Scan for the cell matching the given text and deliver its [X, Y] coordinate at center. 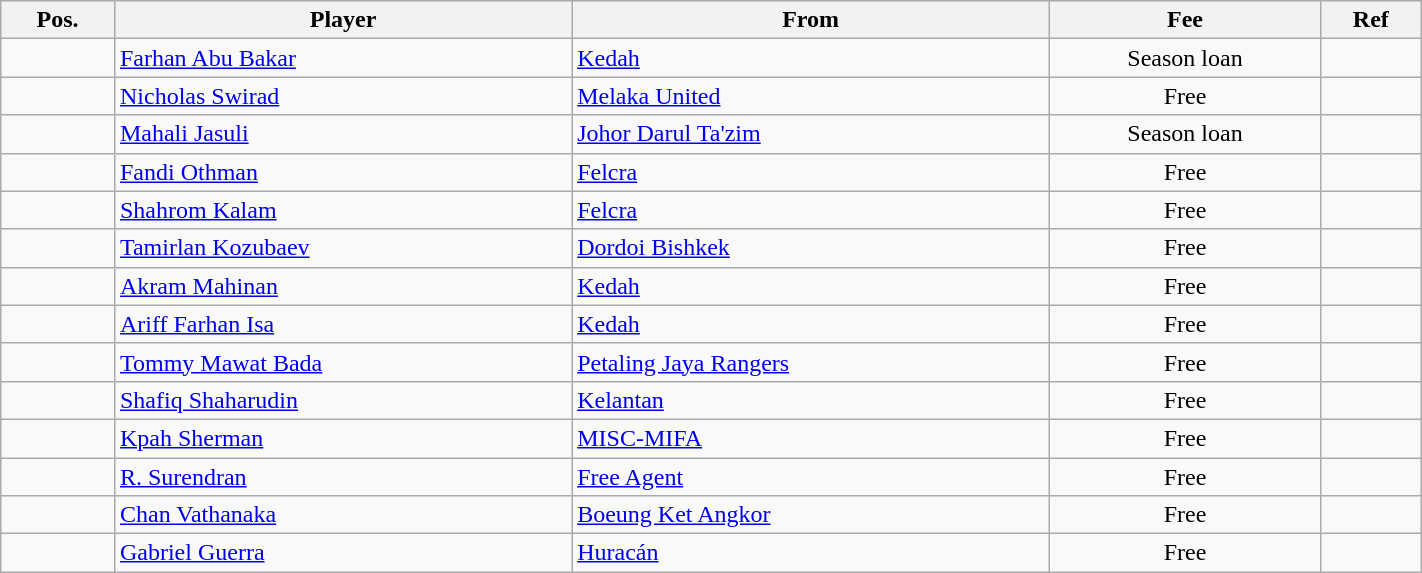
Shahrom Kalam [342, 210]
Pos. [58, 20]
Huracán [811, 553]
Shafiq Shaharudin [342, 400]
Tommy Mawat Bada [342, 362]
From [811, 20]
Tamirlan Kozubaev [342, 248]
Kpah Sherman [342, 438]
Kelantan [811, 400]
Free Agent [811, 477]
Boeung Ket Angkor [811, 515]
Fee [1186, 20]
R. Surendran [342, 477]
Ariff Farhan Isa [342, 324]
Chan Vathanaka [342, 515]
Player [342, 20]
Dordoi Bishkek [811, 248]
Akram Mahinan [342, 286]
MISC-MIFA [811, 438]
Nicholas Swirad [342, 96]
Fandi Othman [342, 172]
Gabriel Guerra [342, 553]
Mahali Jasuli [342, 134]
Farhan Abu Bakar [342, 58]
Melaka United [811, 96]
Johor Darul Ta'zim [811, 134]
Ref [1370, 20]
Petaling Jaya Rangers [811, 362]
